Extract the (X, Y) coordinate from the center of the cell holding the provided text.  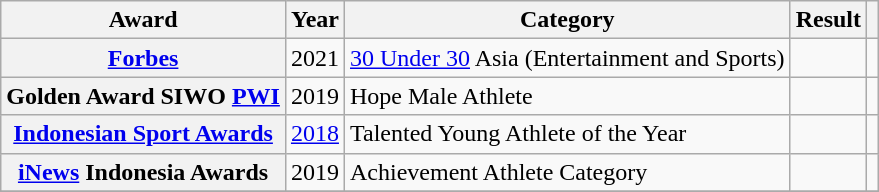
Award (144, 20)
Category (567, 20)
Result (828, 20)
Achievement Athlete Category (567, 172)
iNews Indonesia Awards (144, 172)
2018 (314, 134)
Hope Male Athlete (567, 96)
Forbes (144, 58)
Golden Award SIWO PWI (144, 96)
30 Under 30 Asia (Entertainment and Sports) (567, 58)
2021 (314, 58)
Talented Young Athlete of the Year (567, 134)
Year (314, 20)
Indonesian Sport Awards (144, 134)
